Return the [X, Y] coordinate for the center point of the cell that contains the specified text.  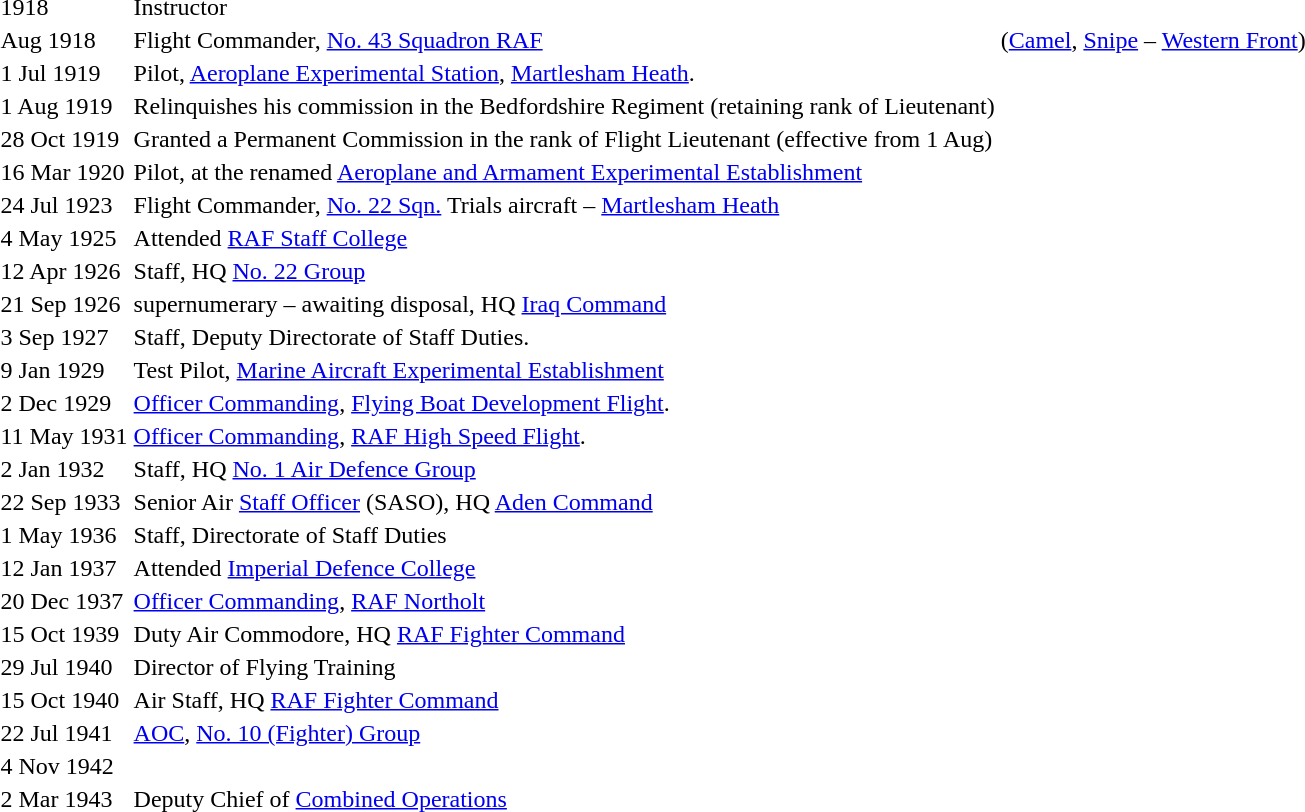
Flight Commander, No. 22 Sqn. Trials aircraft – Martlesham Heath [564, 205]
Pilot, Aeroplane Experimental Station, Martlesham Heath. [564, 73]
Attended RAF Staff College [564, 238]
Staff, Deputy Directorate of Staff Duties. [564, 337]
Director of Flying Training [564, 667]
Duty Air Commodore, HQ RAF Fighter Command [564, 634]
Staff, Directorate of Staff Duties [564, 535]
Staff, HQ No. 1 Air Defence Group [564, 469]
Officer Commanding, Flying Boat Development Flight. [564, 403]
Officer Commanding, RAF Northolt [564, 601]
AOC, No. 10 (Fighter) Group [564, 733]
Officer Commanding, RAF High Speed Flight. [564, 436]
Test Pilot, Marine Aircraft Experimental Establishment [564, 370]
Attended Imperial Defence College [564, 568]
Air Staff, HQ RAF Fighter Command [564, 700]
Relinquishes his commission in the Bedfordshire Regiment (retaining rank of Lieutenant) [564, 106]
Pilot, at the renamed Aeroplane and Armament Experimental Establishment [564, 172]
supernumerary – awaiting disposal, HQ Iraq Command [564, 304]
Granted a Permanent Commission in the rank of Flight Lieutenant (effective from 1 Aug) [564, 139]
Staff, HQ No. 22 Group [564, 271]
Flight Commander, No. 43 Squadron RAF [564, 40]
Senior Air Staff Officer (SASO), HQ Aden Command [564, 502]
